From the cell containing the given text, extract its center point as (x, y) coordinate. 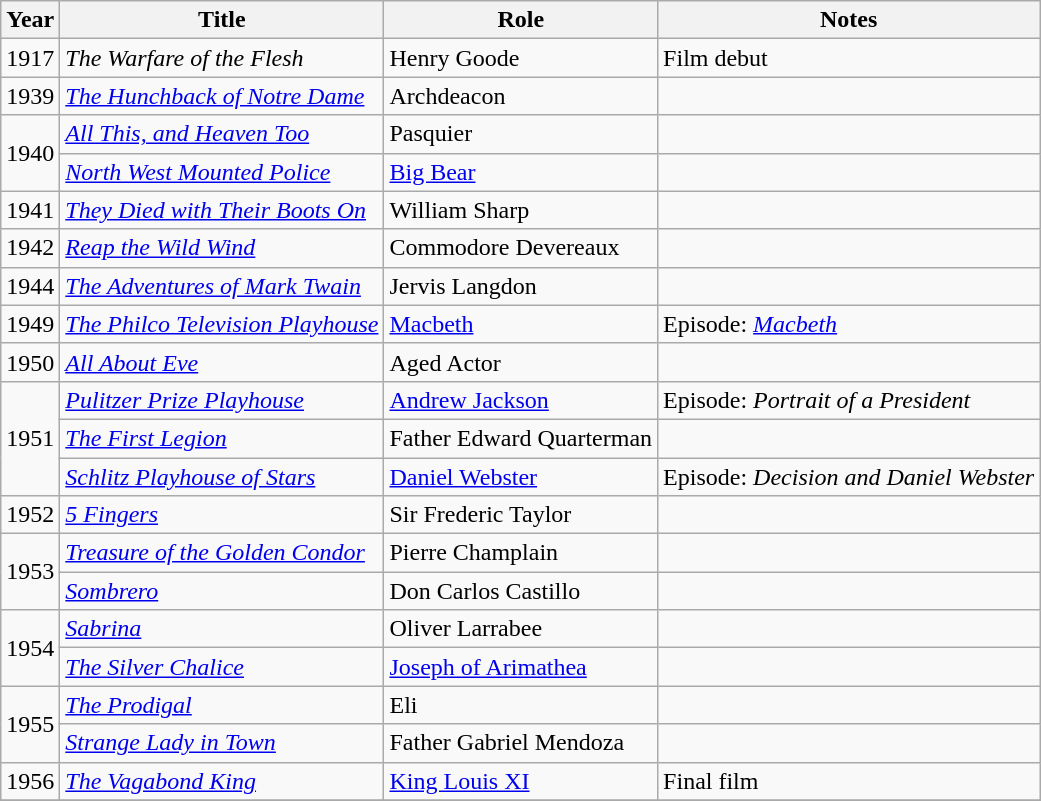
All About Eve (222, 362)
1949 (30, 324)
King Louis XI (521, 781)
1955 (30, 724)
Year (30, 20)
Pasquier (521, 134)
1953 (30, 572)
Henry Goode (521, 58)
Archdeacon (521, 96)
North West Mounted Police (222, 172)
Role (521, 20)
Notes (849, 20)
Aged Actor (521, 362)
1939 (30, 96)
1944 (30, 286)
Reap the Wild Wind (222, 248)
5 Fingers (222, 515)
1942 (30, 248)
1950 (30, 362)
Sir Frederic Taylor (521, 515)
Commodore Devereaux (521, 248)
The Adventures of Mark Twain (222, 286)
Sabrina (222, 629)
1917 (30, 58)
Final film (849, 781)
Jervis Langdon (521, 286)
Episode: Decision and Daniel Webster (849, 477)
Eli (521, 705)
Daniel Webster (521, 477)
Oliver Larrabee (521, 629)
Pulitzer Prize Playhouse (222, 400)
The Vagabond King (222, 781)
The Prodigal (222, 705)
1951 (30, 438)
Episode: Portrait of a President (849, 400)
All This, and Heaven Too (222, 134)
1941 (30, 210)
The Hunchback of Notre Dame (222, 96)
Sombrero (222, 591)
Pierre Champlain (521, 553)
Macbeth (521, 324)
The Philco Television Playhouse (222, 324)
Father Edward Quarterman (521, 438)
Andrew Jackson (521, 400)
William Sharp (521, 210)
Big Bear (521, 172)
The First Legion (222, 438)
Treasure of the Golden Condor (222, 553)
1956 (30, 781)
Film debut (849, 58)
1940 (30, 153)
1952 (30, 515)
Title (222, 20)
Strange Lady in Town (222, 743)
Don Carlos Castillo (521, 591)
The Warfare of the Flesh (222, 58)
Father Gabriel Mendoza (521, 743)
Episode: Macbeth (849, 324)
They Died with Their Boots On (222, 210)
The Silver Chalice (222, 667)
1954 (30, 648)
Joseph of Arimathea (521, 667)
Schlitz Playhouse of Stars (222, 477)
